Search for the cell housing the specified text and yield its [x, y] center coordinate. 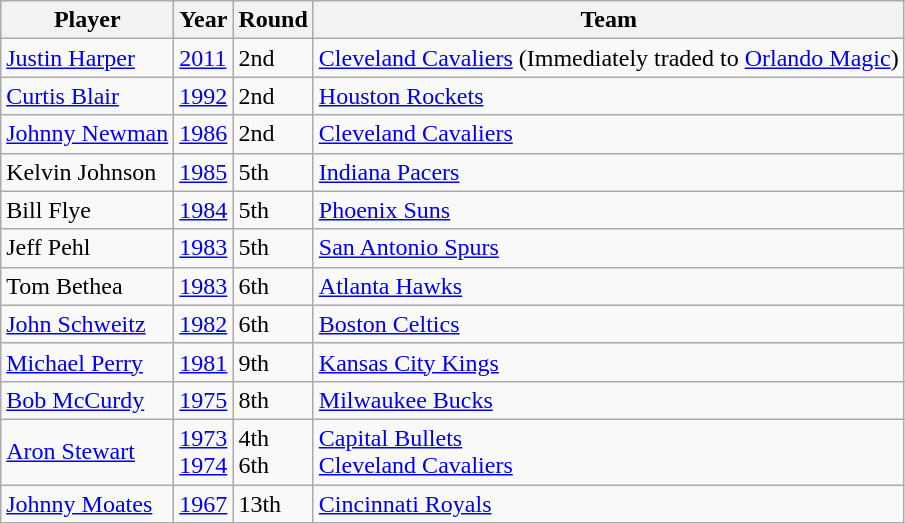
Curtis Blair [88, 96]
Atlanta Hawks [608, 286]
Aron Stewart [88, 452]
1984 [204, 210]
1975 [204, 400]
Justin Harper [88, 58]
Johnny Newman [88, 134]
San Antonio Spurs [608, 248]
Tom Bethea [88, 286]
1985 [204, 172]
Indiana Pacers [608, 172]
1992 [204, 96]
Year [204, 20]
Round [273, 20]
Bill Flye [88, 210]
Houston Rockets [608, 96]
1986 [204, 134]
1982 [204, 324]
9th [273, 362]
8th [273, 400]
Michael Perry [88, 362]
Kansas City Kings [608, 362]
Milwaukee Bucks [608, 400]
4th6th [273, 452]
Team [608, 20]
1981 [204, 362]
2011 [204, 58]
Cincinnati Royals [608, 503]
Johnny Moates [88, 503]
Player [88, 20]
Jeff Pehl [88, 248]
Kelvin Johnson [88, 172]
Boston Celtics [608, 324]
1967 [204, 503]
Bob McCurdy [88, 400]
Phoenix Suns [608, 210]
Cleveland Cavaliers [608, 134]
13th [273, 503]
19731974 [204, 452]
Cleveland Cavaliers (Immediately traded to Orlando Magic) [608, 58]
Capital BulletsCleveland Cavaliers [608, 452]
John Schweitz [88, 324]
